From the cell containing the given text, extract its center point as [x, y] coordinate. 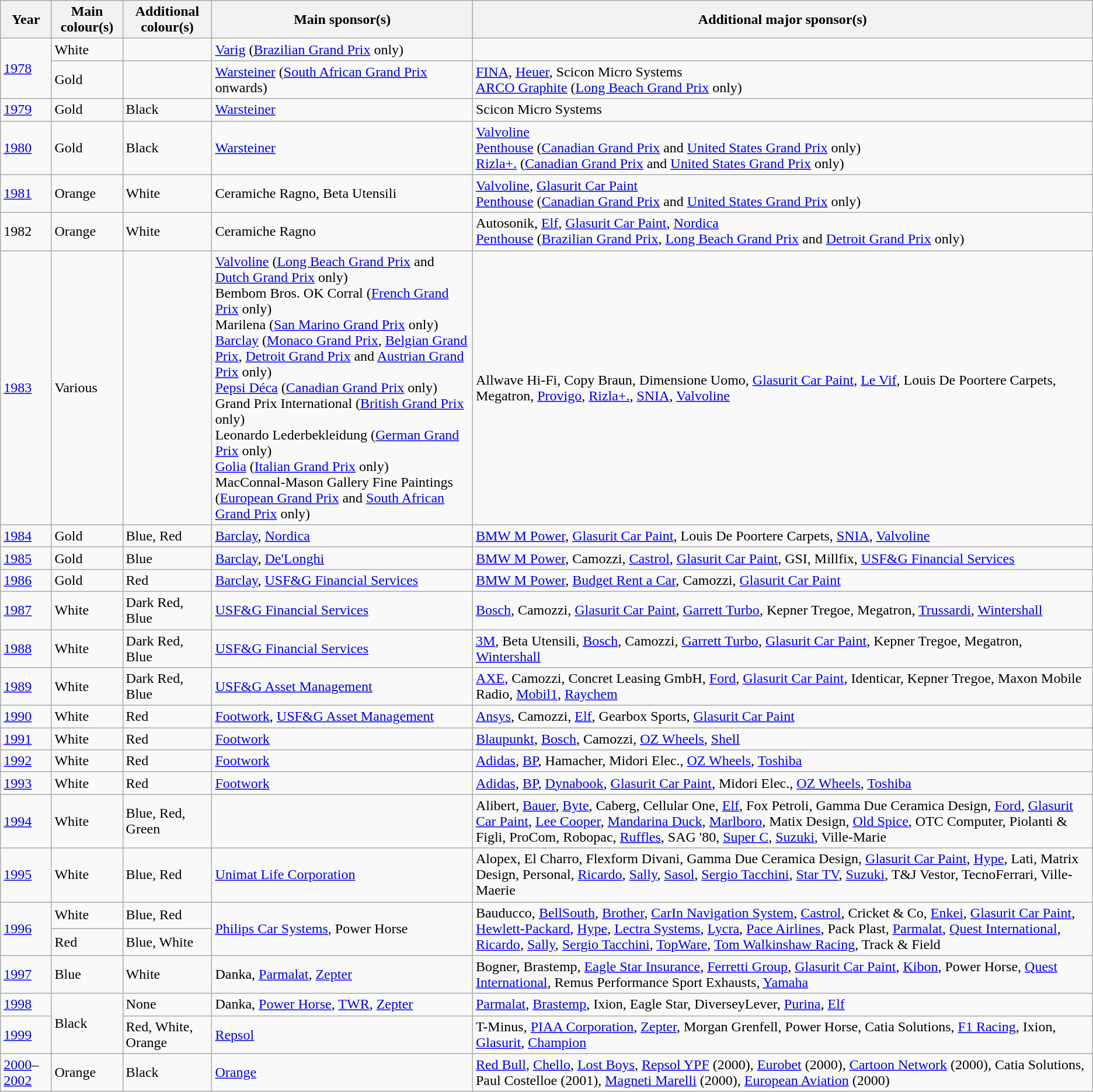
1993 [26, 783]
1999 [26, 1034]
Scicon Micro Systems [782, 110]
1978 [26, 69]
Valvoline, Glasurit Car PaintPenthouse (Canadian Grand Prix and United States Grand Prix only) [782, 194]
Bosch, Camozzi, Glasurit Car Paint, Garrett Turbo, Kepner Tregoe, Megatron, Trussardi, Wintershall [782, 610]
Additional colour(s) [167, 20]
1995 [26, 875]
Blue, White [167, 942]
1986 [26, 580]
Ceramiche Ragno [342, 231]
2000–2002 [26, 1073]
Blaupunkt, Bosch, Camozzi, OZ Wheels, Shell [782, 739]
1983 [26, 388]
Main sponsor(s) [342, 20]
Barclay, Nordica [342, 536]
Adidas, BP, Dynabook, Glasurit Car Paint, Midori Elec., OZ Wheels, Toshiba [782, 783]
Ansys, Camozzi, Elf, Gearbox Sports, Glasurit Car Paint [782, 717]
Footwork, USF&G Asset Management [342, 717]
Danka, Power Horse, TWR, Zepter [342, 1004]
Barclay, De'Longhi [342, 558]
1998 [26, 1004]
1985 [26, 558]
1987 [26, 610]
1996 [26, 929]
Allwave Hi-Fi, Copy Braun, Dimensione Uomo, Glasurit Car Paint, Le Vif, Louis De Poortere Carpets, Megatron, Provigo, Rizla+., SNIA, Valvoline [782, 388]
None [167, 1004]
ValvolinePenthouse (Canadian Grand Prix and United States Grand Prix only)Rizla+. (Canadian Grand Prix and United States Grand Prix only) [782, 148]
Danka, Parmalat, Zepter [342, 975]
Red, White, Orange [167, 1034]
1997 [26, 975]
Parmalat, Brastemp, Ixion, Eagle Star, DiverseyLever, Purina, Elf [782, 1004]
Philips Car Systems, Power Horse [342, 929]
1992 [26, 761]
1988 [26, 648]
1994 [26, 821]
1989 [26, 686]
1981 [26, 194]
Autosonik, Elf, Glasurit Car Paint, NordicaPenthouse (Brazilian Grand Prix, Long Beach Grand Prix and Detroit Grand Prix only) [782, 231]
BMW M Power, Budget Rent a Car, Camozzi, Glasurit Car Paint [782, 580]
1991 [26, 739]
BMW M Power, Camozzi, Castrol, Glasurit Car Paint, GSI, Millfix, USF&G Financial Services [782, 558]
3M, Beta Utensili, Bosch, Camozzi, Garrett Turbo, Glasurit Car Paint, Kepner Tregoe, Megatron, Wintershall [782, 648]
Adidas, BP, Hamacher, Midori Elec., OZ Wheels, Toshiba [782, 761]
Barclay, USF&G Financial Services [342, 580]
Ceramiche Ragno, Beta Utensili [342, 194]
Warsteiner (South African Grand Prix onwards) [342, 79]
Year [26, 20]
Various [87, 388]
Main colour(s) [87, 20]
1990 [26, 717]
1980 [26, 148]
Repsol [342, 1034]
T-Minus, PIAA Corporation, Zepter, Morgan Grenfell, Power Horse, Catia Solutions, F1 Racing, Ixion, Glasurit, Champion [782, 1034]
Varig (Brazilian Grand Prix only) [342, 50]
BMW M Power, Glasurit Car Paint, Louis De Poortere Carpets, SNIA, Valvoline [782, 536]
Blue, Red, Green [167, 821]
FINA, Heuer, Scicon Micro SystemsARCO Graphite (Long Beach Grand Prix only) [782, 79]
AXE, Camozzi, Concret Leasing GmbH, Ford, Glasurit Car Paint, Identicar, Kepner Tregoe, Maxon Mobile Radio, Mobil1, Raychem [782, 686]
Additional major sponsor(s) [782, 20]
Unimat Life Corporation [342, 875]
1982 [26, 231]
1979 [26, 110]
1984 [26, 536]
USF&G Asset Management [342, 686]
